Determine the (X, Y) coordinate at the center of the cell enclosing the given text.  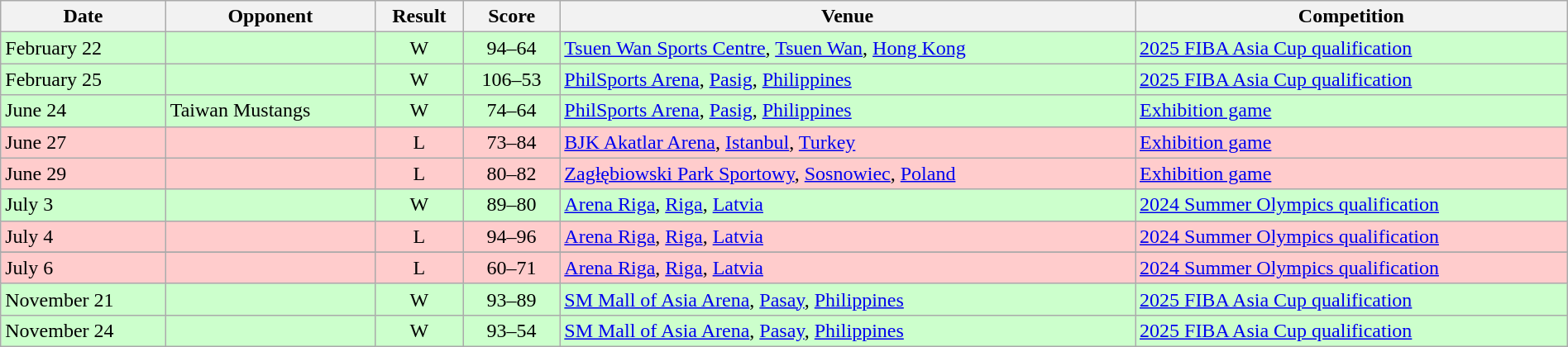
Tsuen Wan Sports Centre, Tsuen Wan, Hong Kong (848, 48)
73–84 (511, 142)
106–53 (511, 79)
93–54 (511, 330)
June 29 (83, 173)
Zagłębiowski Park Sportowy, Sosnowiec, Poland (848, 173)
February 25 (83, 79)
94–96 (511, 236)
BJK Akatlar Arena, Istanbul, Turkey (848, 142)
60–71 (511, 268)
November 24 (83, 330)
Opponent (270, 17)
80–82 (511, 173)
July 4 (83, 236)
June 24 (83, 111)
Date (83, 17)
Competition (1351, 17)
July 3 (83, 205)
Venue (848, 17)
93–89 (511, 299)
July 6 (83, 268)
94–64 (511, 48)
Result (418, 17)
February 22 (83, 48)
Taiwan Mustangs (270, 111)
89–80 (511, 205)
74–64 (511, 111)
June 27 (83, 142)
Score (511, 17)
November 21 (83, 299)
